Identify which cell holds the provided text, then report its [X, Y] central coordinate. 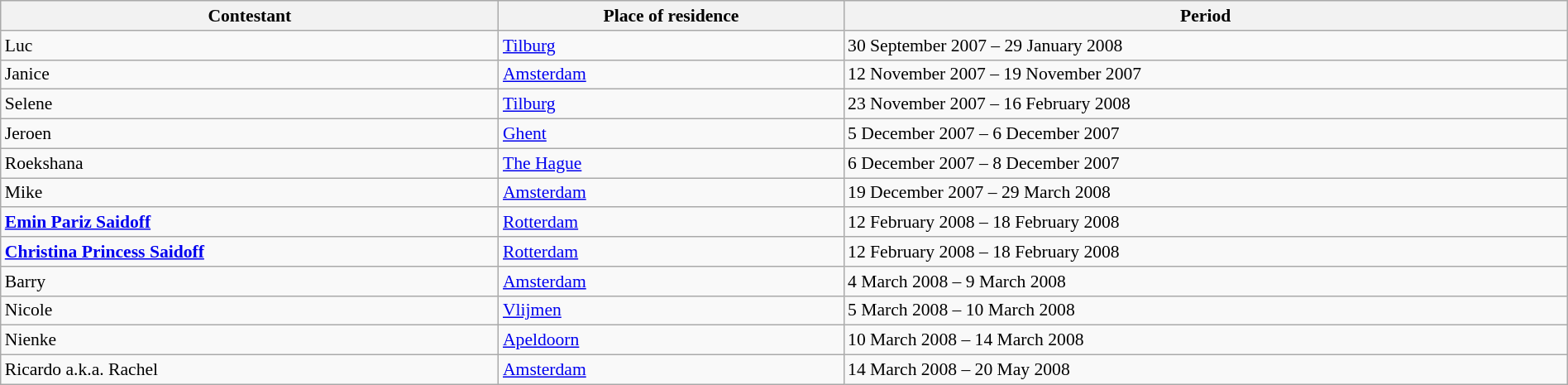
10 March 2008 – 14 March 2008 [1206, 340]
23 November 2007 – 16 February 2008 [1206, 104]
The Hague [672, 163]
Barry [250, 282]
5 March 2008 – 10 March 2008 [1206, 310]
Vlijmen [672, 310]
Apeldoorn [672, 340]
Roekshana [250, 163]
14 March 2008 – 20 May 2008 [1206, 370]
Emin Pariz Saidoff [250, 223]
30 September 2007 – 29 January 2008 [1206, 46]
Ricardo a.k.a. Rachel [250, 370]
19 December 2007 – 29 March 2008 [1206, 193]
Luc [250, 46]
Ghent [672, 134]
Contestant [250, 16]
4 March 2008 – 9 March 2008 [1206, 282]
12 November 2007 – 19 November 2007 [1206, 75]
Mike [250, 193]
6 December 2007 – 8 December 2007 [1206, 163]
Christina Princess Saidoff [250, 252]
Selene [250, 104]
Nienke [250, 340]
Jeroen [250, 134]
Nicole [250, 310]
Janice [250, 75]
Place of residence [672, 16]
5 December 2007 – 6 December 2007 [1206, 134]
Period [1206, 16]
